Return the (x, y) coordinate for the center point of the cell that contains the specified text.  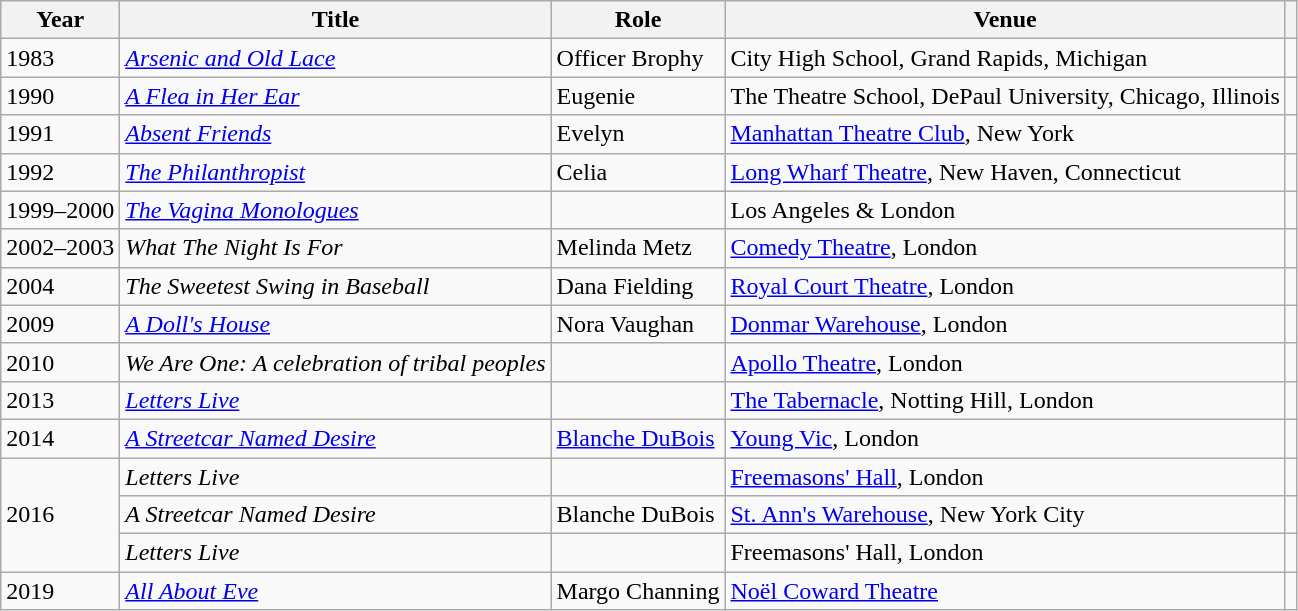
A Doll's House (336, 324)
1992 (60, 172)
2013 (60, 400)
Absent Friends (336, 134)
City High School, Grand Rapids, Michigan (1005, 58)
We Are One: A celebration of tribal peoples (336, 362)
Nora Vaughan (638, 324)
2014 (60, 438)
Apollo Theatre, London (1005, 362)
Eugenie (638, 96)
Los Angeles & London (1005, 210)
The Sweetest Swing in Baseball (336, 286)
Manhattan Theatre Club, New York (1005, 134)
A Flea in Her Ear (336, 96)
The Philanthropist (336, 172)
Noël Coward Theatre (1005, 591)
Long Wharf Theatre, New Haven, Connecticut (1005, 172)
Dana Fielding (638, 286)
Venue (1005, 20)
Young Vic, London (1005, 438)
Title (336, 20)
Arsenic and Old Lace (336, 58)
2002–2003 (60, 248)
1991 (60, 134)
1983 (60, 58)
Comedy Theatre, London (1005, 248)
Officer Brophy (638, 58)
Royal Court Theatre, London (1005, 286)
2010 (60, 362)
2004 (60, 286)
Year (60, 20)
What The Night Is For (336, 248)
1999–2000 (60, 210)
The Theatre School, DePaul University, Chicago, Illinois (1005, 96)
The Tabernacle, Notting Hill, London (1005, 400)
Role (638, 20)
2016 (60, 515)
Donmar Warehouse, London (1005, 324)
St. Ann's Warehouse, New York City (1005, 515)
The Vagina Monologues (336, 210)
Celia (638, 172)
1990 (60, 96)
All About Eve (336, 591)
Margo Channing (638, 591)
2009 (60, 324)
Melinda Metz (638, 248)
2019 (60, 591)
Evelyn (638, 134)
